Identify which cell holds the provided text, then report its (x, y) central coordinate. 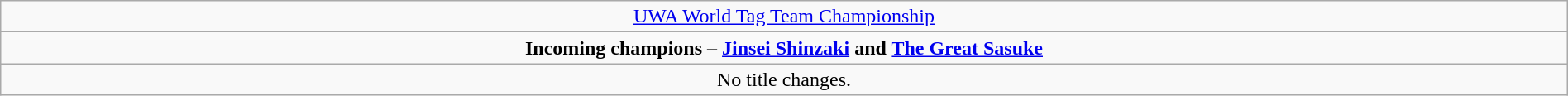
No title changes. (784, 79)
Incoming champions – Jinsei Shinzaki and The Great Sasuke (784, 48)
UWA World Tag Team Championship (784, 17)
